Identify which cell holds the provided text, then report its (x, y) central coordinate. 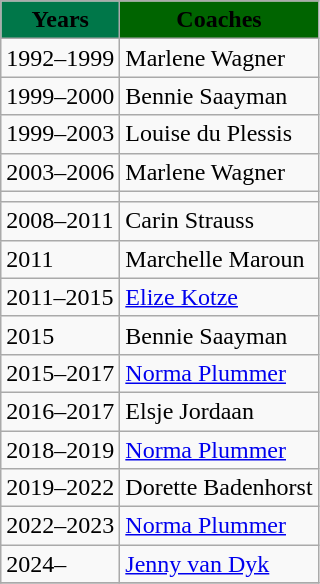
Years (60, 20)
Marchelle Maroun (219, 259)
2016–2017 (60, 411)
1992–1999 (60, 58)
2024– (60, 564)
Elize Kotze (219, 297)
2003–2006 (60, 172)
2011 (60, 259)
Louise du Plessis (219, 134)
2019–2022 (60, 488)
2008–2011 (60, 221)
1999–2000 (60, 96)
2015–2017 (60, 373)
2022–2023 (60, 526)
Elsje Jordaan (219, 411)
Jenny van Dyk (219, 564)
2018–2019 (60, 449)
2015 (60, 335)
Carin Strauss (219, 221)
1999–2003 (60, 134)
Coaches (219, 20)
Dorette Badenhorst (219, 488)
2011–2015 (60, 297)
